Scan for the cell matching the given text and deliver its [x, y] coordinate at center. 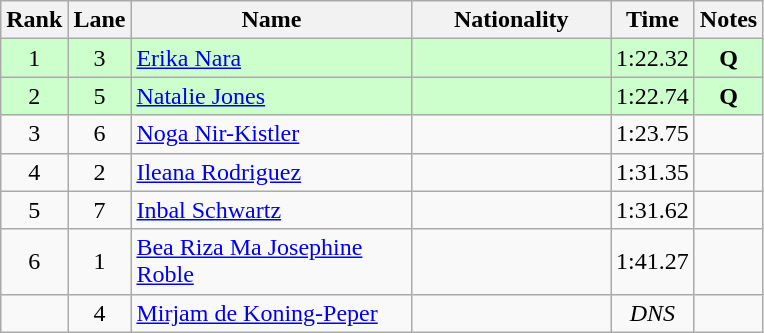
Nationality [512, 20]
1:22.74 [653, 96]
Erika Nara [272, 58]
DNS [653, 313]
Time [653, 20]
Lane [100, 20]
Notes [728, 20]
1:31.35 [653, 172]
Name [272, 20]
Noga Nir-Kistler [272, 134]
7 [100, 210]
1:31.62 [653, 210]
Rank [34, 20]
Bea Riza Ma Josephine Roble [272, 262]
1:22.32 [653, 58]
Mirjam de Koning-Peper [272, 313]
1:23.75 [653, 134]
Natalie Jones [272, 96]
Inbal Schwartz [272, 210]
Ileana Rodriguez [272, 172]
1:41.27 [653, 262]
